Determine the [x, y] coordinate at the center of the cell enclosing the given text.  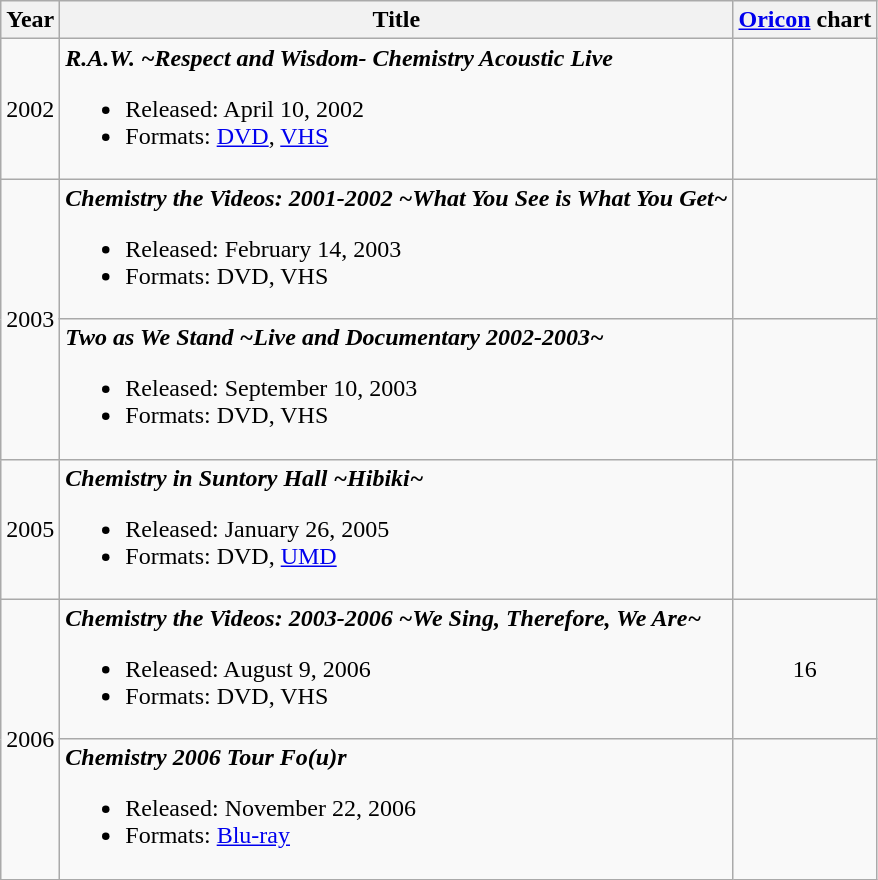
Chemistry the Videos: 2003-2006 ~We Sing, Therefore, We Are~Released: August 9, 2006Formats: DVD, VHS [396, 669]
R.A.W. ~Respect and Wisdom- Chemistry Acoustic LiveReleased: April 10, 2002Formats: DVD, VHS [396, 109]
2006 [30, 739]
Chemistry 2006 Tour Fo(u)rReleased: November 22, 2006Formats: Blu-ray [396, 809]
Title [396, 20]
Chemistry the Videos: 2001-2002 ~What You See is What You Get~Released: February 14, 2003Formats: DVD, VHS [396, 249]
16 [805, 669]
Year [30, 20]
2002 [30, 109]
2005 [30, 529]
Oricon chart [805, 20]
Two as We Stand ~Live and Documentary 2002-2003~Released: September 10, 2003Formats: DVD, VHS [396, 389]
Chemistry in Suntory Hall ~Hibiki~Released: January 26, 2005Formats: DVD, UMD [396, 529]
2003 [30, 319]
